Return [x, y] of the center of cell containing provided text 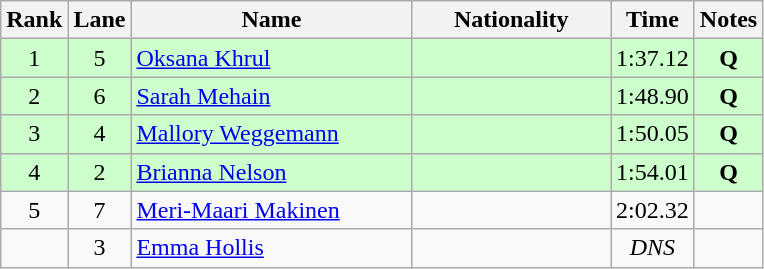
Mallory Weggemann [272, 134]
Name [272, 20]
7 [100, 210]
Nationality [512, 20]
Sarah Mehain [272, 96]
Lane [100, 20]
Rank [34, 20]
6 [100, 96]
Meri-Maari Makinen [272, 210]
1:48.90 [653, 96]
1:54.01 [653, 172]
DNS [653, 248]
Notes [728, 20]
2:02.32 [653, 210]
1:50.05 [653, 134]
Emma Hollis [272, 248]
1:37.12 [653, 58]
1 [34, 58]
Time [653, 20]
Brianna Nelson [272, 172]
Oksana Khrul [272, 58]
